Return [X, Y] of the center of cell containing provided text 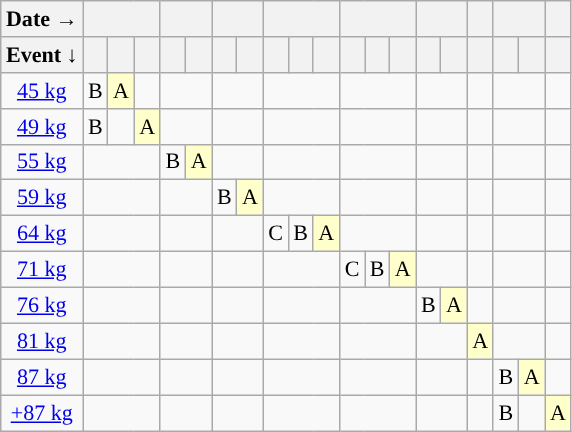
71 kg [42, 269]
76 kg [42, 305]
59 kg [42, 198]
49 kg [42, 126]
81 kg [42, 341]
Date → [42, 18]
64 kg [42, 233]
87 kg [42, 377]
45 kg [42, 90]
+87 kg [42, 412]
55 kg [42, 162]
Event ↓ [42, 54]
